Provide the [x, y] coordinate of the cell's center where the given text is located.  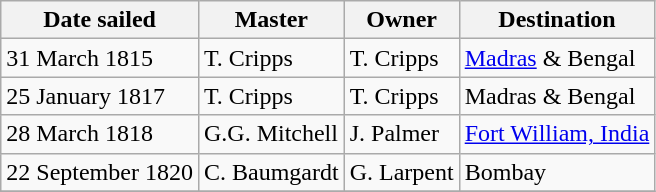
G.G. Mitchell [271, 134]
25 January 1817 [100, 96]
Date sailed [100, 20]
Master [271, 20]
J. Palmer [402, 134]
Owner [402, 20]
22 September 1820 [100, 172]
31 March 1815 [100, 58]
Destination [557, 20]
G. Larpent [402, 172]
Bombay [557, 172]
28 March 1818 [100, 134]
C. Baumgardt [271, 172]
Fort William, India [557, 134]
